Return the (X, Y) coordinate for the center point of the cell that contains the specified text.  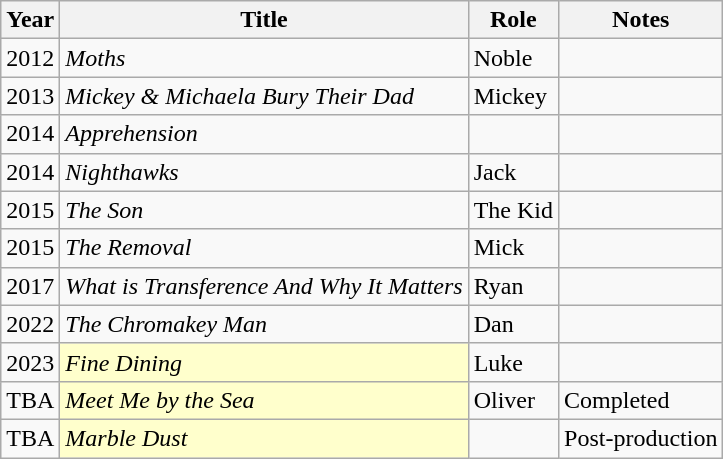
Apprehension (264, 134)
Title (264, 20)
Dan (513, 324)
2012 (30, 58)
2022 (30, 324)
The Son (264, 210)
Noble (513, 58)
Luke (513, 362)
The Removal (264, 248)
2023 (30, 362)
Post-production (641, 438)
Meet Me by the Sea (264, 400)
Marble Dust (264, 438)
Mickey (513, 96)
Role (513, 20)
Mick (513, 248)
Jack (513, 172)
Nighthawks (264, 172)
The Kid (513, 210)
Mickey & Michaela Bury Their Dad (264, 96)
2013 (30, 96)
Ryan (513, 286)
2017 (30, 286)
Notes (641, 20)
Completed (641, 400)
Oliver (513, 400)
Fine Dining (264, 362)
What is Transference And Why It Matters (264, 286)
Year (30, 20)
Moths (264, 58)
The Chromakey Man (264, 324)
